Extract the (x, y) coordinate from the center of the cell holding the provided text.  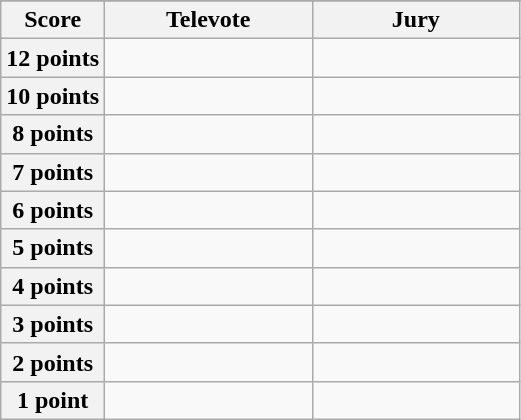
Score (53, 20)
5 points (53, 248)
8 points (53, 134)
2 points (53, 362)
Televote (209, 20)
4 points (53, 286)
3 points (53, 324)
7 points (53, 172)
Jury (416, 20)
12 points (53, 58)
6 points (53, 210)
1 point (53, 400)
10 points (53, 96)
